Return the [x, y] coordinate for the center point of the cell that contains the specified text.  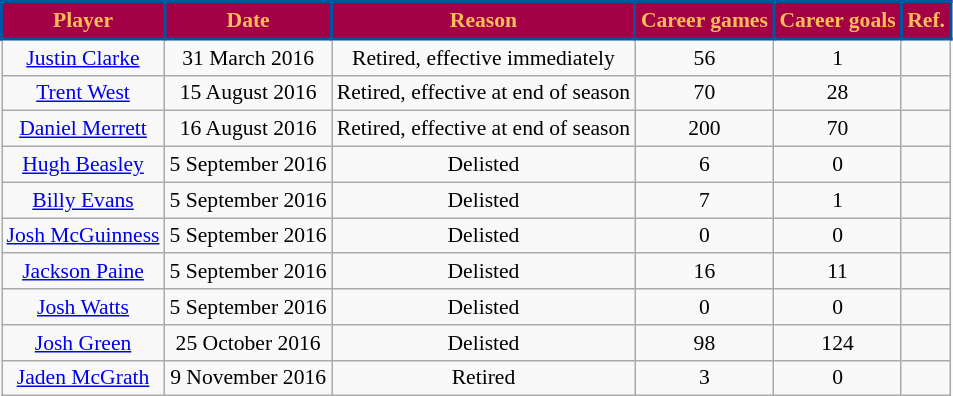
Career goals [838, 20]
Ref. [926, 20]
Daniel Merrett [84, 129]
Reason [484, 20]
3 [704, 378]
Billy Evans [84, 200]
Hugh Beasley [84, 165]
Jackson Paine [84, 272]
98 [704, 343]
56 [704, 57]
11 [838, 272]
124 [838, 343]
Career games [704, 20]
6 [704, 165]
28 [838, 93]
9 November 2016 [248, 378]
Josh McGuinness [84, 236]
200 [704, 129]
Jaden McGrath [84, 378]
Retired [484, 378]
Josh Green [84, 343]
Trent West [84, 93]
15 August 2016 [248, 93]
Retired, effective immediately [484, 57]
16 August 2016 [248, 129]
25 October 2016 [248, 343]
Josh Watts [84, 307]
Justin Clarke [84, 57]
31 March 2016 [248, 57]
16 [704, 272]
Player [84, 20]
7 [704, 200]
Date [248, 20]
